Determine the (X, Y) coordinate at the center of the cell enclosing the given text.  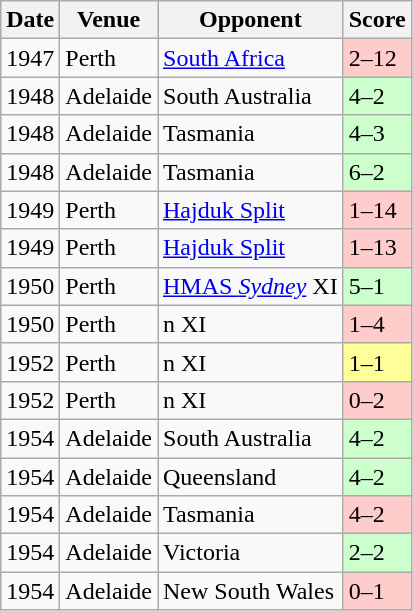
Victoria (251, 553)
1–13 (377, 248)
Venue (109, 20)
Queensland (251, 477)
2–12 (377, 58)
1–14 (377, 210)
0–2 (377, 400)
Opponent (251, 20)
Score (377, 20)
1947 (30, 58)
South Africa (251, 58)
2–2 (377, 553)
Date (30, 20)
5–1 (377, 286)
HMAS Sydney XI (251, 286)
1–1 (377, 362)
New South Wales (251, 591)
1–4 (377, 324)
0–1 (377, 591)
6–2 (377, 172)
4–3 (377, 134)
